From the cell containing the given text, extract its center point as (x, y) coordinate. 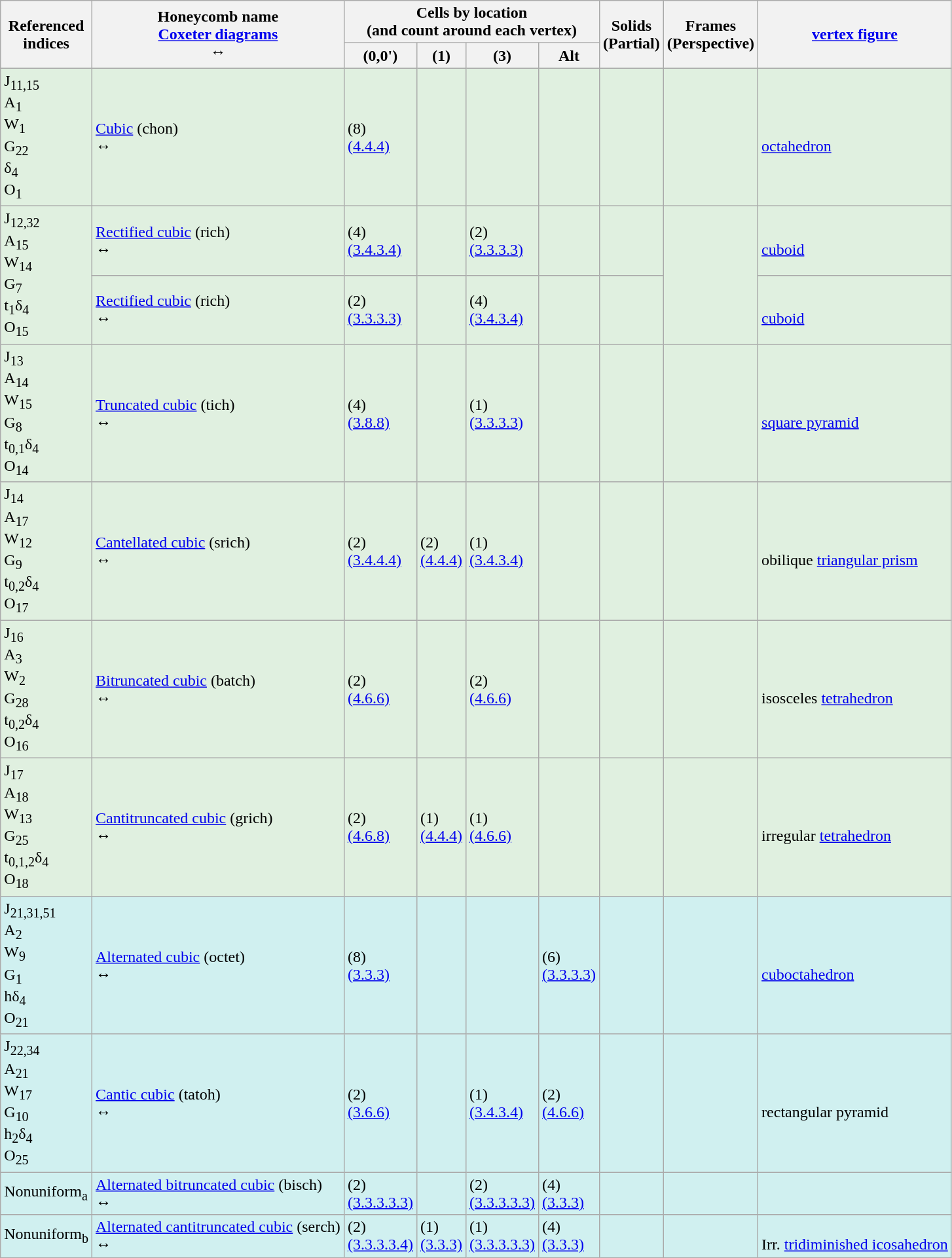
(8)(3.3.3) (380, 965)
rectangular pyramid (855, 1103)
(2)(3.6.6) (380, 1103)
Alternated cantitruncated cubic (serch) ↔ (217, 1236)
Irr. tridiminished icosahedron (855, 1236)
Bitruncated cubic (batch) ↔ (217, 689)
(6)(3.3.3.3) (570, 965)
J21,31,51A2W9G1hδ4O21 (46, 965)
(1) (441, 56)
square pyramid (855, 413)
obilique triangular prism (855, 551)
(2)(4.4.4) (441, 551)
Cubic (chon) ↔ (217, 138)
(1)(4.4.4) (441, 828)
Alt (570, 56)
J16A3W2G28t0,2δ4O16 (46, 689)
(1)(3.3.3) (441, 1236)
(3) (502, 56)
octahedron (855, 138)
Truncated cubic (tich) ↔ (217, 413)
Cantellated cubic (srich) ↔ (217, 551)
J11,15A1W1G22δ4O1 (46, 138)
(0,0') (380, 56)
(1)(3.3.3.3) (502, 413)
(2)(3.4.4.4) (380, 551)
J22,34A21W17G10h2δ4O25 (46, 1103)
(8)(4.4.4) (380, 138)
Solids(Partial) (632, 34)
Cantitruncated cubic (grich) ↔ (217, 828)
J12,32A15W14G7t1δ4O15 (46, 275)
(2)(3.3.3.3.4) (380, 1236)
J13A14W15G8t0,1δ4O14 (46, 413)
Nonuniforma (46, 1193)
(2)(4.6.8) (380, 828)
vertex figure (855, 34)
J14A17W12G9t0,2δ4O17 (46, 551)
Honeycomb nameCoxeter diagrams ↔ (217, 34)
Alternated cubic (octet) ↔ (217, 965)
J17A18W13G25t0,1,2δ4O18 (46, 828)
(1)(3.3.3.3.3) (502, 1236)
(4)(3.8.8) (380, 413)
isosceles tetrahedron (855, 689)
Cells by location(and count around each vertex) (471, 22)
irregular tetrahedron (855, 828)
Referencedindices (46, 34)
Nonuniformb (46, 1236)
Alternated bitruncated cubic (bisch) ↔ (217, 1193)
Cantic cubic (tatoh) ↔ (217, 1103)
(1)(4.6.6) (502, 828)
Frames(Perspective) (710, 34)
cuboctahedron (855, 965)
